Output the [X, Y] coordinate of the center of the cell containing the given text.  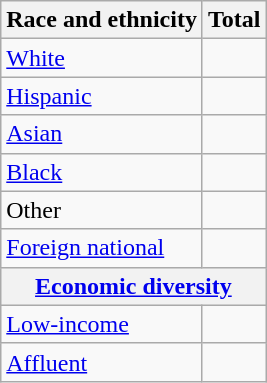
Hispanic [102, 96]
Other [102, 210]
Total [234, 20]
Black [102, 172]
Low-income [102, 324]
Affluent [102, 362]
Foreign national [102, 248]
Economic diversity [134, 286]
White [102, 58]
Race and ethnicity [102, 20]
Asian [102, 134]
